Return [X, Y] of the center of cell containing provided text 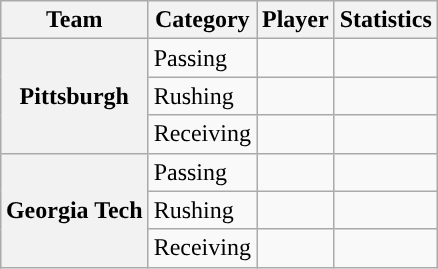
Georgia Tech [74, 210]
Statistics [386, 20]
Player [295, 20]
Category [202, 20]
Pittsburgh [74, 96]
Team [74, 20]
